Detect which cell encompasses the target text, then output its [X, Y] center coordinate. 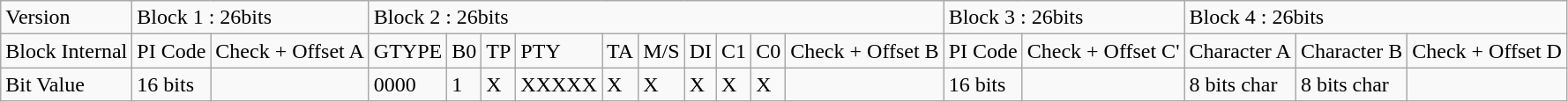
1 [464, 84]
C0 [769, 51]
Character A [1240, 51]
Character B [1351, 51]
Check + Offset C' [1103, 51]
Block 1 : 26bits [250, 18]
Block 3 : 26bits [1064, 18]
Check + Offset D [1487, 51]
Block 4 : 26bits [1376, 18]
Block 2 : 26bits [656, 18]
B0 [464, 51]
PTY [559, 51]
DI [700, 51]
C1 [734, 51]
0000 [407, 84]
GTYPE [407, 51]
Version [67, 18]
XXXXX [559, 84]
M/S [661, 51]
Check + Offset A [289, 51]
Bit Value [67, 84]
Block Internal [67, 51]
TP [499, 51]
Check + Offset B [864, 51]
TA [621, 51]
